Return [X, Y] of the center of cell containing provided text 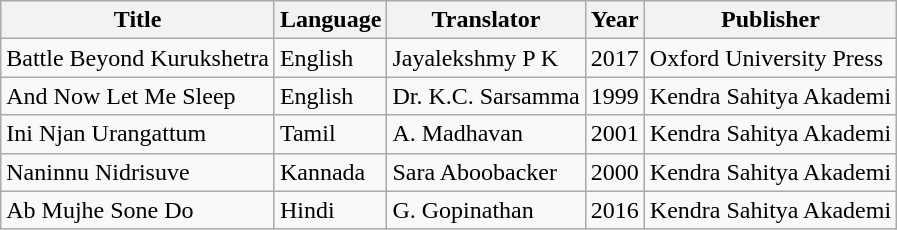
Kannada [330, 172]
Battle Beyond Kurukshetra [138, 58]
Publisher [770, 20]
Tamil [330, 134]
Ab Mujhe Sone Do [138, 210]
2001 [614, 134]
2017 [614, 58]
Hindi [330, 210]
Sara Aboobacker [486, 172]
1999 [614, 96]
2000 [614, 172]
Naninnu Nidrisuve [138, 172]
Translator [486, 20]
G. Gopinathan [486, 210]
2016 [614, 210]
Year [614, 20]
A. Madhavan [486, 134]
Oxford University Press [770, 58]
Language [330, 20]
Dr. K.C. Sarsamma [486, 96]
Ini Njan Urangattum [138, 134]
And Now Let Me Sleep [138, 96]
Title [138, 20]
Jayalekshmy P K [486, 58]
